Identify which cell holds the provided text, then report its (x, y) central coordinate. 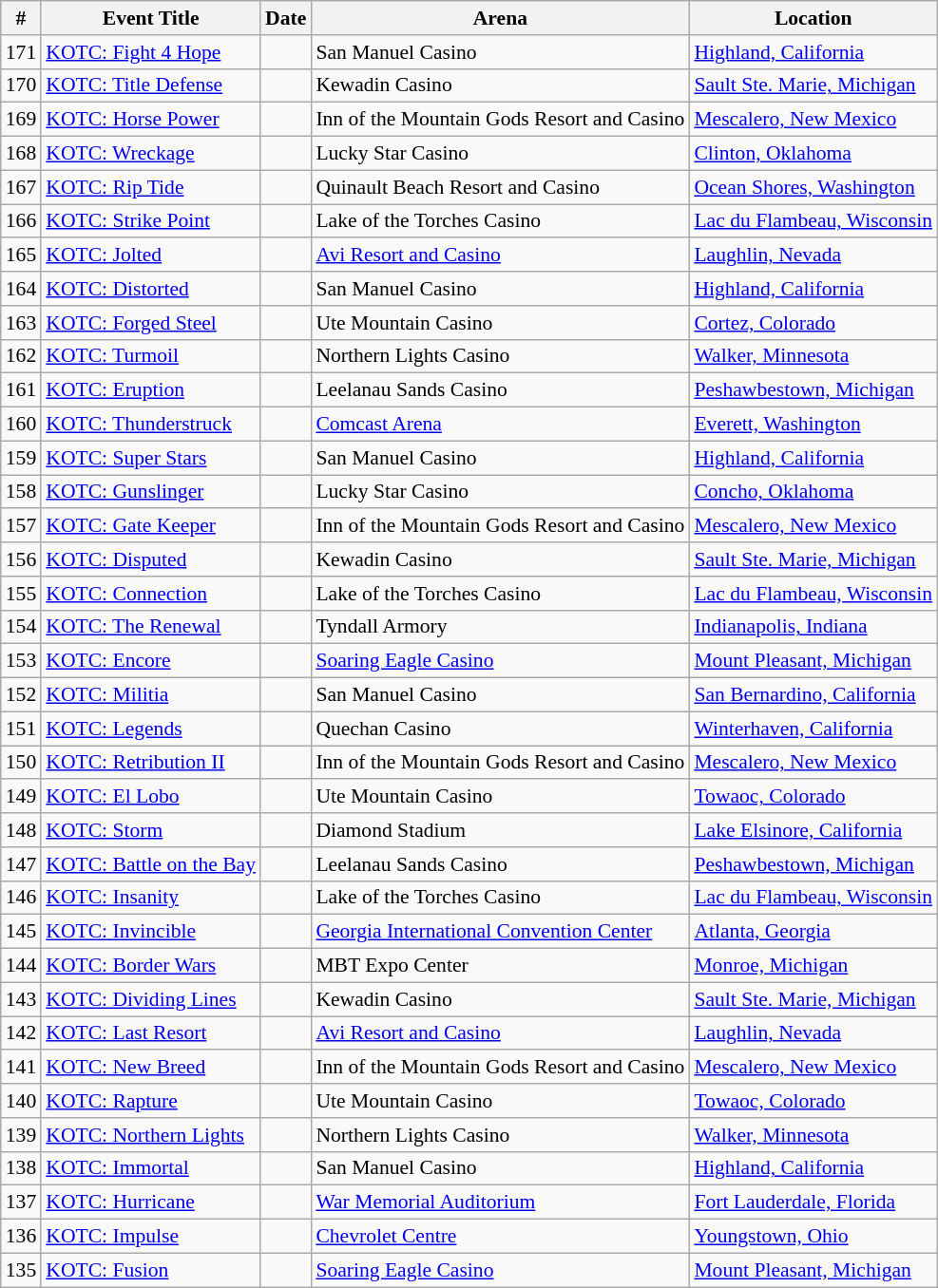
156 (21, 559)
141 (21, 1068)
Location (814, 18)
161 (21, 390)
148 (21, 830)
KOTC: Distorted (150, 289)
KOTC: Hurricane (150, 1203)
Youngstown, Ohio (814, 1237)
KOTC: Disputed (150, 559)
Lake Elsinore, California (814, 830)
Winterhaven, California (814, 729)
KOTC: Last Resort (150, 1033)
159 (21, 458)
163 (21, 323)
165 (21, 256)
KOTC: Title Defense (150, 85)
135 (21, 1270)
KOTC: Super Stars (150, 458)
KOTC: Dividing Lines (150, 999)
KOTC: Fusion (150, 1270)
144 (21, 966)
KOTC: Forged Steel (150, 323)
167 (21, 187)
Monroe, Michigan (814, 966)
Event Title (150, 18)
151 (21, 729)
KOTC: Legends (150, 729)
KOTC: Battle on the Bay (150, 864)
Atlanta, Georgia (814, 932)
KOTC: Rapture (150, 1101)
170 (21, 85)
KOTC: Horse Power (150, 120)
KOTC: Impulse (150, 1237)
Comcast Arena (500, 425)
Indianapolis, Indiana (814, 627)
Cortez, Colorado (814, 323)
KOTC: Wreckage (150, 154)
160 (21, 425)
KOTC: The Renewal (150, 627)
KOTC: Northern Lights (150, 1135)
150 (21, 763)
153 (21, 661)
Quechan Casino (500, 729)
169 (21, 120)
KOTC: Retribution II (150, 763)
KOTC: Storm (150, 830)
KOTC: New Breed (150, 1068)
154 (21, 627)
Ocean Shores, Washington (814, 187)
Concho, Oklahoma (814, 492)
KOTC: Encore (150, 661)
Tyndall Armory (500, 627)
166 (21, 221)
138 (21, 1168)
KOTC: Gunslinger (150, 492)
157 (21, 526)
142 (21, 1033)
162 (21, 356)
147 (21, 864)
KOTC: Strike Point (150, 221)
KOTC: Gate Keeper (150, 526)
MBT Expo Center (500, 966)
# (21, 18)
KOTC: Jolted (150, 256)
Chevrolet Centre (500, 1237)
KOTC: Militia (150, 695)
155 (21, 594)
KOTC: Immortal (150, 1168)
137 (21, 1203)
Diamond Stadium (500, 830)
KOTC: Connection (150, 594)
164 (21, 289)
149 (21, 797)
Everett, Washington (814, 425)
171 (21, 52)
War Memorial Auditorium (500, 1203)
KOTC: Turmoil (150, 356)
Clinton, Oklahoma (814, 154)
140 (21, 1101)
145 (21, 932)
San Bernardino, California (814, 695)
146 (21, 898)
136 (21, 1237)
KOTC: Insanity (150, 898)
KOTC: El Lobo (150, 797)
KOTC: Border Wars (150, 966)
KOTC: Fight 4 Hope (150, 52)
KOTC: Rip Tide (150, 187)
139 (21, 1135)
158 (21, 492)
Date (285, 18)
Georgia International Convention Center (500, 932)
KOTC: Invincible (150, 932)
143 (21, 999)
152 (21, 695)
KOTC: Eruption (150, 390)
Quinault Beach Resort and Casino (500, 187)
Fort Lauderdale, Florida (814, 1203)
168 (21, 154)
KOTC: Thunderstruck (150, 425)
Arena (500, 18)
